Determine the (x, y) coordinate at the center of the cell enclosing the given text.  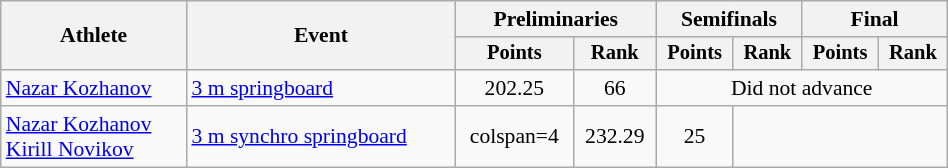
25 (694, 136)
Nazar Kozhanov (94, 88)
232.29 (614, 136)
Nazar KozhanovKirill Novikov (94, 136)
202.25 (514, 88)
Did not advance (802, 88)
3 m springboard (320, 88)
colspan=4 (514, 136)
3 m synchro springboard (320, 136)
Semifinals (728, 19)
Athlete (94, 36)
Final (875, 19)
66 (614, 88)
Event (320, 36)
Preliminaries (556, 19)
